From the cell containing the given text, extract its center point as [X, Y] coordinate. 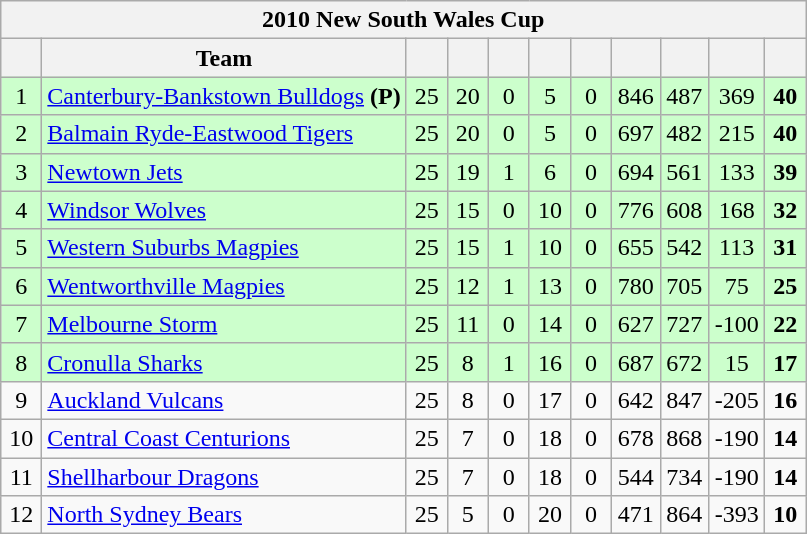
Cronulla Sharks [224, 362]
3 [22, 172]
39 [786, 172]
727 [684, 324]
642 [636, 400]
Wentworthville Magpies [224, 286]
13 [550, 286]
678 [636, 438]
-205 [737, 400]
-100 [737, 324]
Melbourne Storm [224, 324]
608 [684, 210]
31 [786, 248]
22 [786, 324]
133 [737, 172]
846 [636, 96]
369 [737, 96]
Windsor Wolves [224, 210]
Western Suburbs Magpies [224, 248]
215 [737, 134]
2010 New South Wales Cup [404, 20]
168 [737, 210]
113 [737, 248]
864 [684, 515]
Central Coast Centurions [224, 438]
Newtown Jets [224, 172]
705 [684, 286]
672 [684, 362]
-393 [737, 515]
Shellharbour Dragons [224, 477]
697 [636, 134]
Canterbury-Bankstown Bulldogs (P) [224, 96]
627 [636, 324]
542 [684, 248]
734 [684, 477]
776 [636, 210]
544 [636, 477]
32 [786, 210]
Balmain Ryde-Eastwood Tigers [224, 134]
19 [468, 172]
780 [636, 286]
Auckland Vulcans [224, 400]
694 [636, 172]
North Sydney Bears [224, 515]
2 [22, 134]
482 [684, 134]
471 [636, 515]
Team [224, 58]
561 [684, 172]
9 [22, 400]
75 [737, 286]
4 [22, 210]
655 [636, 248]
847 [684, 400]
687 [636, 362]
868 [684, 438]
487 [684, 96]
